Pinpoint the cell where the given text exists, returning its [x, y] midpoint coordinate. 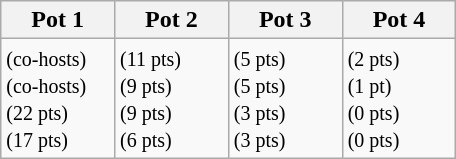
(2 pts) (1 pt) (0 pts) (0 pts) [399, 98]
(5 pts) (5 pts) (3 pts) (3 pts) [285, 98]
(11 pts) (9 pts) (9 pts) (6 pts) [172, 98]
Pot 3 [285, 20]
Pot 4 [399, 20]
Pot 1 [58, 20]
Pot 2 [172, 20]
(co-hosts) (co-hosts) (22 pts) (17 pts) [58, 98]
